Find where the given text appears and provide that cell's center as [X, Y] coordinate. 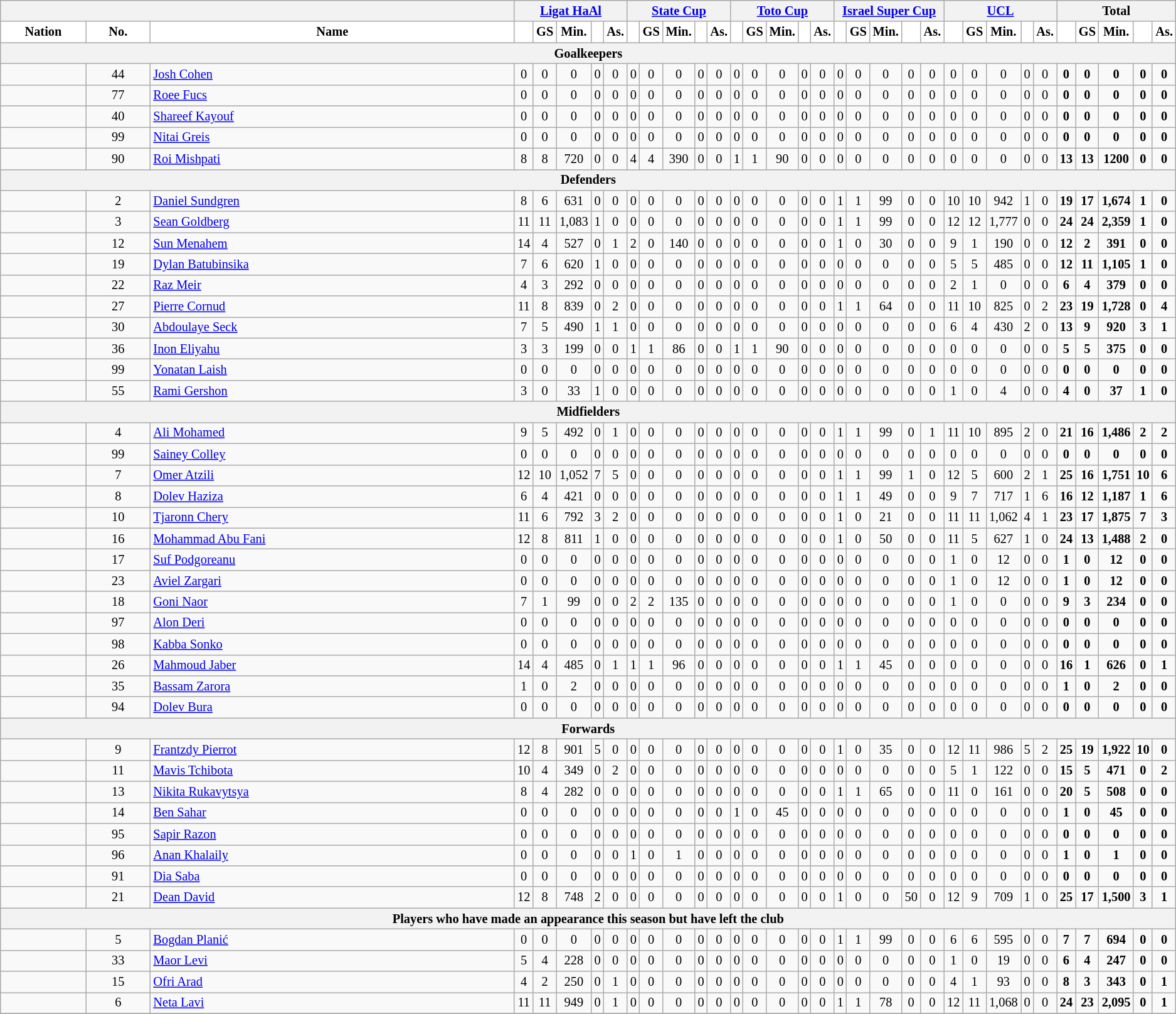
717 [1004, 496]
135 [679, 602]
Yonatan Laish [332, 369]
1,922 [1116, 749]
627 [1004, 539]
Dolev Haziza [332, 496]
Bogdan Planić [332, 939]
1,751 [1116, 475]
792 [574, 517]
1,728 [1116, 307]
Daniel Sundgren [332, 201]
Roi Mishpati [332, 159]
199 [574, 349]
Players who have made an appearance this season but have left the club [588, 919]
Sapir Razon [332, 834]
391 [1116, 243]
94 [118, 707]
40 [118, 117]
Raz Meir [332, 285]
Defenders [588, 180]
Ligat HaAl [571, 11]
Mavis Tchibota [332, 771]
1,068 [1004, 1003]
421 [574, 496]
Bassam Zarora [332, 686]
920 [1116, 327]
Josh Cohen [332, 74]
Anan Khalaily [332, 855]
55 [118, 391]
18 [118, 602]
44 [118, 74]
1,187 [1116, 496]
986 [1004, 749]
471 [1116, 771]
2,095 [1116, 1003]
Roee Fucs [332, 95]
2,359 [1116, 222]
Tjaronn Chery [332, 517]
1,486 [1116, 433]
Kabba Sonko [332, 644]
Dia Saba [332, 876]
98 [118, 644]
Suf Podgoreanu [332, 559]
942 [1004, 201]
Inon Eliyahu [332, 349]
Abdoulaye Seck [332, 327]
839 [574, 307]
86 [679, 349]
122 [1004, 771]
97 [118, 623]
140 [679, 243]
748 [574, 897]
895 [1004, 433]
Rami Gershon [332, 391]
Sean Goldberg [332, 222]
Dean David [332, 897]
292 [574, 285]
Ofri Arad [332, 982]
Mahmoud Jaber [332, 665]
Dolev Bura [332, 707]
1,488 [1116, 539]
95 [118, 834]
720 [574, 159]
Nation [43, 32]
901 [574, 749]
State Cup [679, 11]
Omer Atzili [332, 475]
Nitai Greis [332, 137]
26 [118, 665]
Nikita Rukavytsya [332, 792]
27 [118, 307]
64 [886, 307]
508 [1116, 792]
Midfielders [588, 412]
Name [332, 32]
1,105 [1116, 264]
1,083 [574, 222]
Pierre Cornud [332, 307]
Aviel Zargari [332, 581]
375 [1116, 349]
825 [1004, 307]
Toto Cup [783, 11]
492 [574, 433]
Israel Super Cup [889, 11]
Dylan Batubinsika [332, 264]
390 [679, 159]
65 [886, 792]
Ben Sahar [332, 813]
20 [1066, 792]
78 [886, 1003]
228 [574, 961]
1,052 [574, 475]
Alon Deri [332, 623]
631 [574, 201]
490 [574, 327]
527 [574, 243]
93 [1004, 982]
949 [574, 1003]
Shareef Kayouf [332, 117]
22 [118, 285]
1200 [1116, 159]
1,062 [1004, 517]
Maor Levi [332, 961]
Frantzdy Pierrot [332, 749]
No. [118, 32]
234 [1116, 602]
91 [118, 876]
600 [1004, 475]
49 [886, 496]
250 [574, 982]
Goni Naor [332, 602]
626 [1116, 665]
1,777 [1004, 222]
694 [1116, 939]
349 [574, 771]
430 [1004, 327]
Sainey Colley [332, 454]
620 [574, 264]
Neta Lavi [332, 1003]
Goalkeepers [588, 53]
Ali Mohamed [332, 433]
709 [1004, 897]
282 [574, 792]
77 [118, 95]
1,875 [1116, 517]
Forwards [588, 729]
811 [574, 539]
36 [118, 349]
UCL [1000, 11]
1,674 [1116, 201]
190 [1004, 243]
343 [1116, 982]
Sun Menahem [332, 243]
1,500 [1116, 897]
595 [1004, 939]
247 [1116, 961]
37 [1116, 391]
379 [1116, 285]
Mohammad Abu Fani [332, 539]
Total [1116, 11]
161 [1004, 792]
